Locate the cell with the specified text and output its [X, Y] center coordinate. 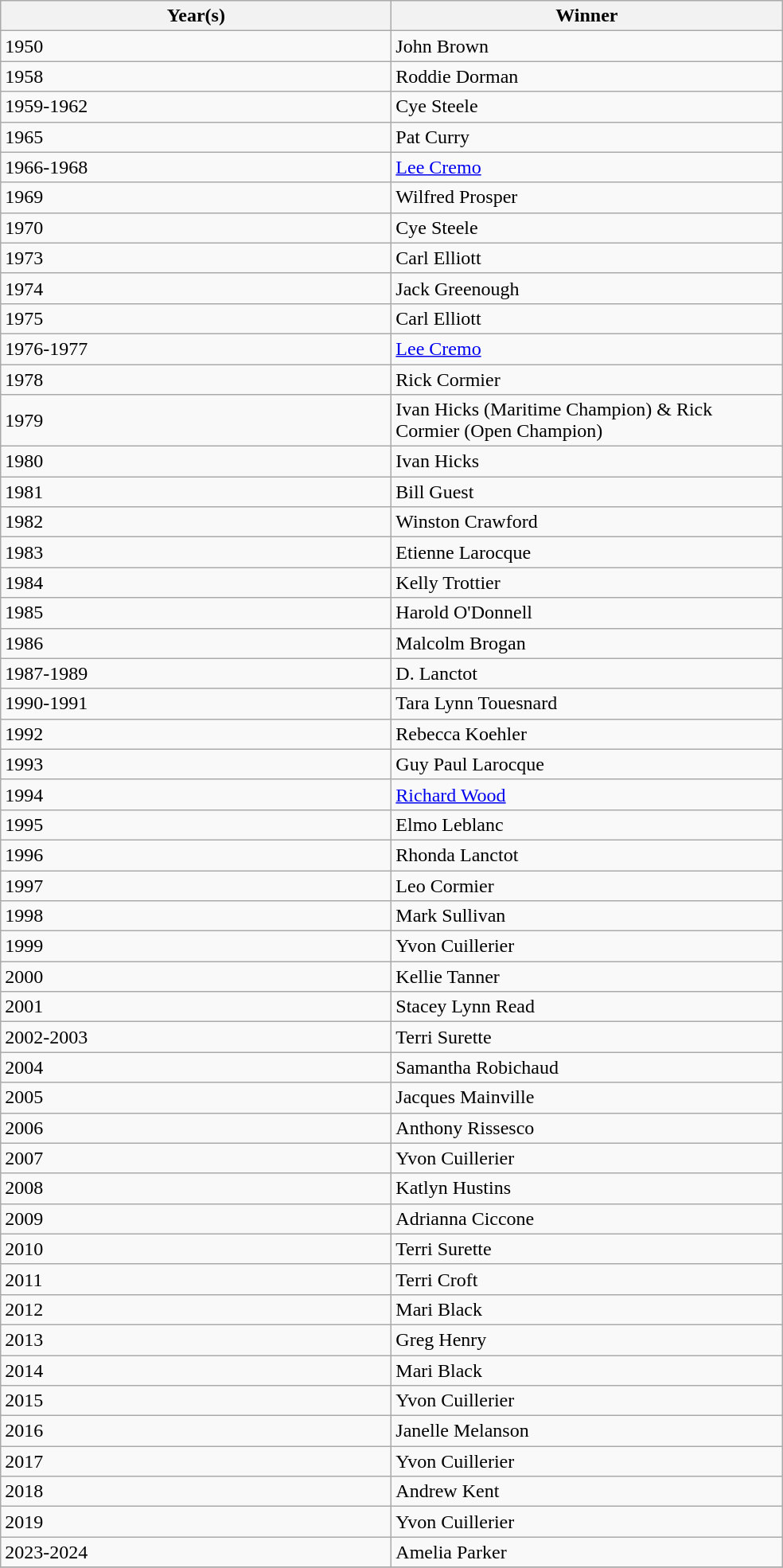
2014 [196, 1370]
1974 [196, 288]
2016 [196, 1431]
2002-2003 [196, 1037]
Winston Crawford [587, 522]
Rick Cormier [587, 380]
Anthony Rissesco [587, 1128]
1969 [196, 197]
1994 [196, 794]
1979 [196, 420]
Leo Cormier [587, 886]
D. Lanctot [587, 673]
2012 [196, 1309]
1992 [196, 734]
1958 [196, 76]
1965 [196, 137]
1983 [196, 552]
Amelia Parker [587, 1552]
2009 [196, 1219]
1970 [196, 228]
Ivan Hicks (Maritime Champion) & Rick Cormier (Open Champion) [587, 420]
1997 [196, 886]
1978 [196, 380]
Greg Henry [587, 1340]
1984 [196, 583]
Etienne Larocque [587, 552]
2005 [196, 1098]
Kellie Tanner [587, 977]
1986 [196, 643]
2013 [196, 1340]
Elmo Leblanc [587, 825]
Ivan Hicks [587, 462]
1993 [196, 764]
Year(s) [196, 16]
Tara Lynn Touesnard [587, 704]
Adrianna Ciccone [587, 1219]
1959-1962 [196, 107]
John Brown [587, 46]
Rhonda Lanctot [587, 855]
Rebecca Koehler [587, 734]
Stacey Lynn Read [587, 1007]
1990-1991 [196, 704]
Jacques Mainville [587, 1098]
1995 [196, 825]
Winner [587, 16]
Mark Sullivan [587, 916]
1998 [196, 916]
2004 [196, 1067]
2011 [196, 1279]
1981 [196, 492]
1982 [196, 522]
2015 [196, 1401]
2006 [196, 1128]
Bill Guest [587, 492]
2001 [196, 1007]
Malcolm Brogan [587, 643]
1980 [196, 462]
2010 [196, 1249]
2008 [196, 1188]
1976-1977 [196, 349]
2017 [196, 1461]
Guy Paul Larocque [587, 764]
2023-2024 [196, 1552]
Jack Greenough [587, 288]
Richard Wood [587, 794]
Katlyn Hustins [587, 1188]
1950 [196, 46]
1987-1989 [196, 673]
Samantha Robichaud [587, 1067]
1966-1968 [196, 167]
1975 [196, 318]
2019 [196, 1522]
Janelle Melanson [587, 1431]
Harold O'Donnell [587, 613]
2007 [196, 1158]
Terri Croft [587, 1279]
2018 [196, 1492]
Roddie Dorman [587, 76]
1996 [196, 855]
1973 [196, 258]
Andrew Kent [587, 1492]
Wilfred Prosper [587, 197]
Kelly Trottier [587, 583]
Pat Curry [587, 137]
1985 [196, 613]
2000 [196, 977]
1999 [196, 946]
